From the cell containing the given text, extract its center point as (x, y) coordinate. 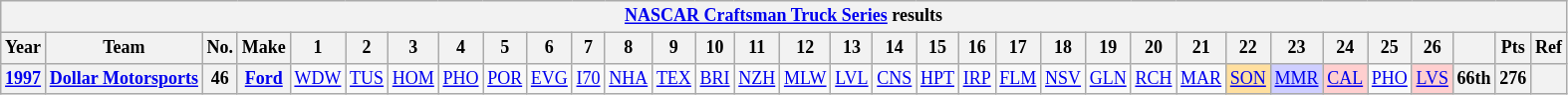
LVL (852, 78)
25 (1391, 48)
11 (757, 48)
26 (1433, 48)
Ref (1549, 48)
8 (629, 48)
22 (1247, 48)
Team (124, 48)
24 (1345, 48)
17 (1018, 48)
MMR (1297, 78)
POR (505, 78)
21 (1201, 48)
HPT (938, 78)
13 (852, 48)
14 (895, 48)
Year (24, 48)
66th (1474, 78)
SON (1247, 78)
19 (1108, 48)
I70 (588, 78)
Make (263, 48)
18 (1064, 48)
5 (505, 48)
1997 (24, 78)
6 (550, 48)
NSV (1064, 78)
20 (1154, 48)
TEX (674, 78)
NASCAR Craftsman Truck Series results (784, 16)
MLW (805, 78)
LVS (1433, 78)
No. (219, 48)
46 (219, 78)
RCH (1154, 78)
FLM (1018, 78)
16 (976, 48)
NHA (629, 78)
HOM (412, 78)
3 (412, 48)
CNS (895, 78)
EVG (550, 78)
10 (715, 48)
NZH (757, 78)
2 (367, 48)
12 (805, 48)
Ford (263, 78)
WDW (318, 78)
15 (938, 48)
TUS (367, 78)
1 (318, 48)
9 (674, 48)
23 (1297, 48)
GLN (1108, 78)
Dollar Motorsports (124, 78)
Pts (1513, 48)
IRP (976, 78)
MAR (1201, 78)
4 (460, 48)
CAL (1345, 78)
7 (588, 48)
BRI (715, 78)
276 (1513, 78)
